For the text-containing cell, return its midpoint in [x, y] coordinate format. 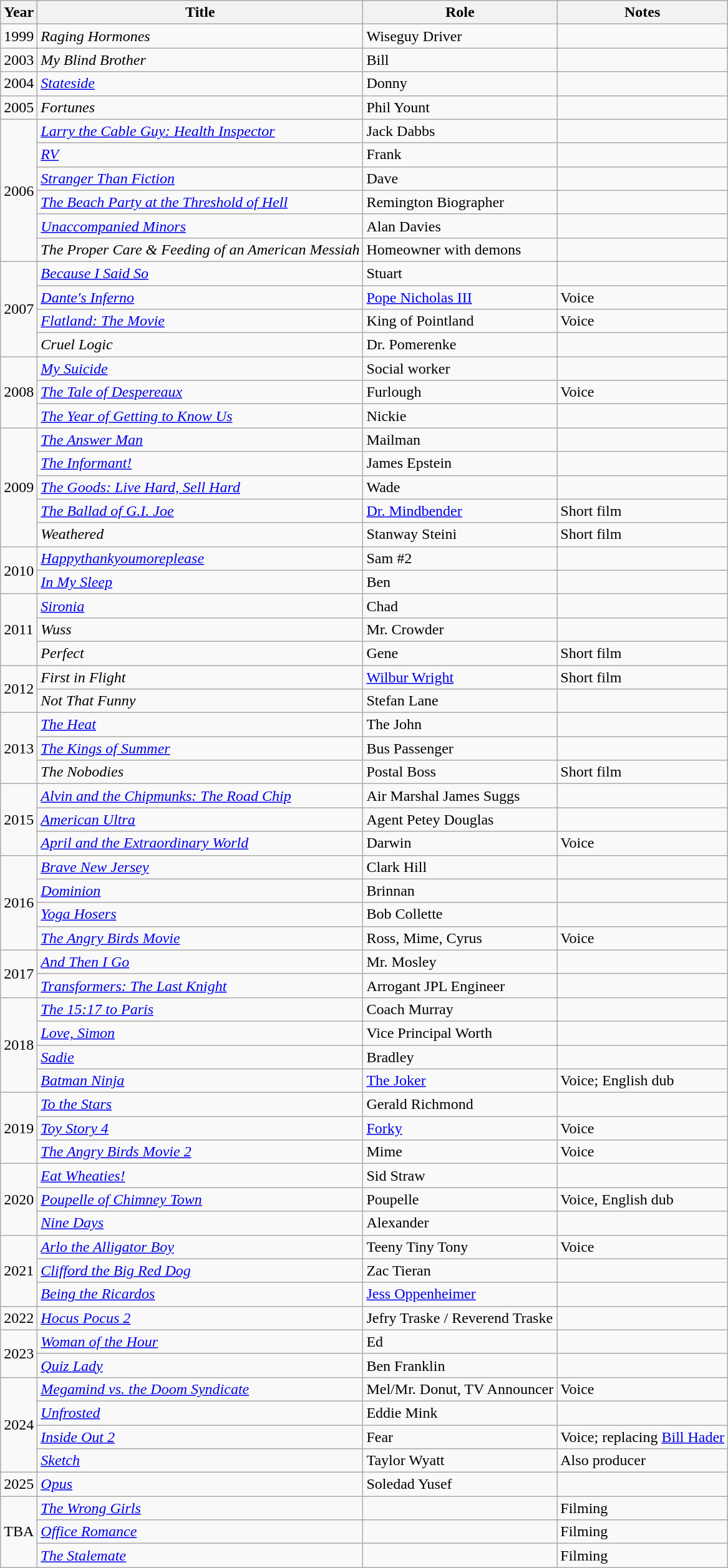
Megamind vs. the Doom Syndicate [200, 1389]
Homeowner with demons [460, 249]
Because I Said So [200, 273]
The Heat [200, 725]
Bill [460, 60]
Postal Boss [460, 772]
Ben [460, 582]
Darwin [460, 843]
Being the Ricardos [200, 1294]
Dominion [200, 891]
2011 [19, 629]
Gene [460, 653]
Dr. Pomerenke [460, 345]
The Stalemate [200, 1556]
King of Pointland [460, 321]
Wuss [200, 629]
Flatland: The Movie [200, 321]
And Then I Go [200, 962]
Inside Out 2 [200, 1436]
2021 [19, 1270]
Nine Days [200, 1223]
Frank [460, 155]
James Epstein [460, 463]
2016 [19, 903]
2017 [19, 974]
Brave New Jersey [200, 867]
Toy Story 4 [200, 1128]
The Kings of Summer [200, 748]
2008 [19, 392]
Perfect [200, 653]
2024 [19, 1425]
2003 [19, 60]
The Answer Man [200, 440]
Teeny Tiny Tony [460, 1247]
2020 [19, 1199]
Sid Straw [460, 1176]
Dr. Mindbender [460, 511]
The Nobodies [200, 772]
Stefan Lane [460, 701]
Mr. Mosley [460, 962]
Sketch [200, 1461]
Voice; replacing Bill Hader [643, 1436]
Dante's Inferno [200, 298]
Sironia [200, 606]
Jefry Traske / Reverend Traske [460, 1318]
Love, Simon [200, 1033]
Stateside [200, 84]
Jess Oppenheimer [460, 1294]
The John [460, 725]
Mime [460, 1152]
Unaccompanied Minors [200, 226]
Title [200, 12]
Alan Davies [460, 226]
Forky [460, 1128]
Vice Principal Worth [460, 1033]
Opus [200, 1484]
The 15:17 to Paris [200, 1009]
My Blind Brother [200, 60]
2025 [19, 1484]
Brinnan [460, 891]
The Informant! [200, 463]
The Tale of Despereaux [200, 392]
Year [19, 12]
Arlo the Alligator Boy [200, 1247]
RV [200, 155]
2023 [19, 1353]
American Ultra [200, 820]
2009 [19, 487]
Fortunes [200, 107]
2005 [19, 107]
Yoga Hosers [200, 914]
Wiseguy Driver [460, 36]
Taylor Wyatt [460, 1461]
Not That Funny [200, 701]
The Year of Getting to Know Us [200, 416]
Quiz Lady [200, 1365]
Notes [643, 12]
Mailman [460, 440]
Sam #2 [460, 558]
Happythankyoumoreplease [200, 558]
2006 [19, 190]
The Joker [460, 1081]
2007 [19, 309]
Gerald Richmond [460, 1105]
Batman Ninja [200, 1081]
Donny [460, 84]
Jack Dabbs [460, 131]
Stranger Than Fiction [200, 178]
Mel/Mr. Donut, TV Announcer [460, 1389]
Clark Hill [460, 867]
Also producer [643, 1461]
Poupelle [460, 1199]
My Suicide [200, 369]
Stuart [460, 273]
2013 [19, 748]
Office Romance [200, 1532]
Fear [460, 1436]
Alvin and the Chipmunks: The Road Chip [200, 796]
Eat Wheaties! [200, 1176]
Arrogant JPL Engineer [460, 985]
Alexander [460, 1223]
The Beach Party at the Threshold of Hell [200, 202]
2004 [19, 84]
The Ballad of G.I. Joe [200, 511]
To the Stars [200, 1105]
Unfrosted [200, 1413]
The Goods: Live Hard, Sell Hard [200, 487]
Soledad Yusef [460, 1484]
Bradley [460, 1057]
Larry the Cable Guy: Health Inspector [200, 131]
Wade [460, 487]
Social worker [460, 369]
Coach Murray [460, 1009]
Bob Collette [460, 914]
Poupelle of Chimney Town [200, 1199]
Ed [460, 1342]
2018 [19, 1045]
Chad [460, 606]
Clifford the Big Red Dog [200, 1270]
Ben Franklin [460, 1365]
2019 [19, 1128]
2012 [19, 689]
The Proper Care & Feeding of an American Messiah [200, 249]
TBA [19, 1532]
Remington Biographer [460, 202]
April and the Extraordinary World [200, 843]
2022 [19, 1318]
2015 [19, 820]
Mr. Crowder [460, 629]
The Angry Birds Movie [200, 938]
Stanway Steini [460, 535]
Woman of the Hour [200, 1342]
Nickie [460, 416]
Weathered [200, 535]
Zac Tieran [460, 1270]
Eddie Mink [460, 1413]
Transformers: The Last Knight [200, 985]
Voice; English dub [643, 1081]
Phil Yount [460, 107]
Hocus Pocus 2 [200, 1318]
Wilbur Wright [460, 677]
Dave [460, 178]
Raging Hormones [200, 36]
Voice, English dub [643, 1199]
Air Marshal James Suggs [460, 796]
The Wrong Girls [200, 1508]
Sadie [200, 1057]
Furlough [460, 392]
The Angry Birds Movie 2 [200, 1152]
In My Sleep [200, 582]
First in Flight [200, 677]
2010 [19, 570]
Bus Passenger [460, 748]
Role [460, 12]
Ross, Mime, Cyrus [460, 938]
Agent Petey Douglas [460, 820]
1999 [19, 36]
Pope Nicholas III [460, 298]
Cruel Logic [200, 345]
